Pinpoint the cell where the given text exists, returning its (x, y) midpoint coordinate. 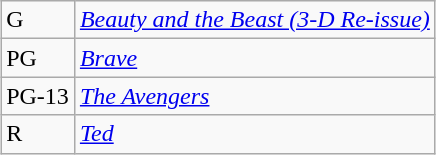
PG-13 (38, 96)
Beauty and the Beast (3-D Re-issue) (254, 20)
G (38, 20)
The Avengers (254, 96)
R (38, 134)
Ted (254, 134)
PG (38, 58)
Brave (254, 58)
